Identify which cell holds the provided text, then report its (X, Y) central coordinate. 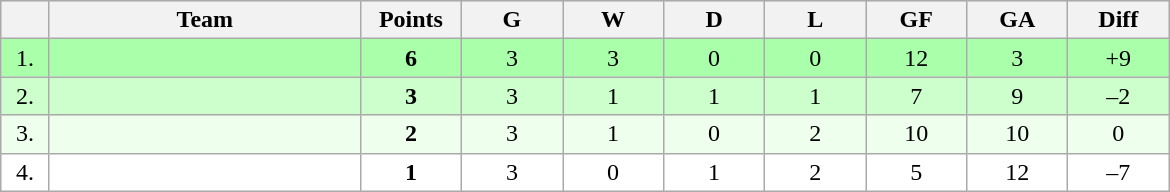
GF (916, 20)
L (816, 20)
5 (916, 172)
2. (26, 96)
6 (410, 58)
Diff (1118, 20)
1. (26, 58)
3. (26, 134)
–2 (1118, 96)
W (612, 20)
GA (1018, 20)
Points (410, 20)
G (512, 20)
–7 (1118, 172)
+9 (1118, 58)
Team (204, 20)
9 (1018, 96)
D (714, 20)
7 (916, 96)
4. (26, 172)
